For the text-containing cell, return its midpoint in [x, y] coordinate format. 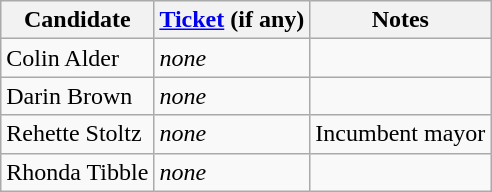
Ticket (if any) [232, 20]
Incumbent mayor [400, 134]
Darin Brown [78, 96]
Candidate [78, 20]
Rehette Stoltz [78, 134]
Rhonda Tibble [78, 172]
Colin Alder [78, 58]
Notes [400, 20]
